Detect which cell encompasses the target text, then output its (X, Y) center coordinate. 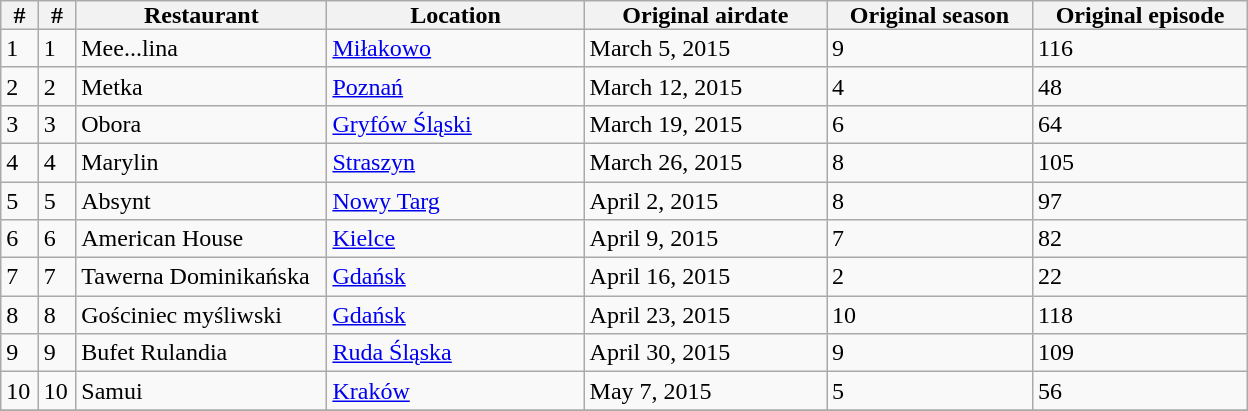
March 26, 2015 (705, 162)
April 9, 2015 (705, 239)
Original airdate (705, 15)
Metka (202, 86)
Obora (202, 124)
64 (1140, 124)
Straszyn (456, 162)
Poznań (456, 86)
March 12, 2015 (705, 86)
48 (1140, 86)
97 (1140, 201)
Absynt (202, 201)
22 (1140, 277)
American House (202, 239)
Gryfów Śląski (456, 124)
Ruda Śląska (456, 353)
Miłakowo (456, 48)
Original episode (1140, 15)
April 2, 2015 (705, 201)
March 5, 2015 (705, 48)
Samui (202, 391)
Location (456, 15)
Marylin (202, 162)
56 (1140, 391)
Original season (930, 15)
April 30, 2015 (705, 353)
Mee...lina (202, 48)
116 (1140, 48)
April 23, 2015 (705, 315)
Kraków (456, 391)
Restaurant (202, 15)
March 19, 2015 (705, 124)
118 (1140, 315)
Gościniec myśliwski (202, 315)
Tawerna Dominikańska (202, 277)
Kielce (456, 239)
109 (1140, 353)
Nowy Targ (456, 201)
105 (1140, 162)
Bufet Rulandia (202, 353)
May 7, 2015 (705, 391)
April 16, 2015 (705, 277)
82 (1140, 239)
